Search for the cell housing the specified text and yield its [X, Y] center coordinate. 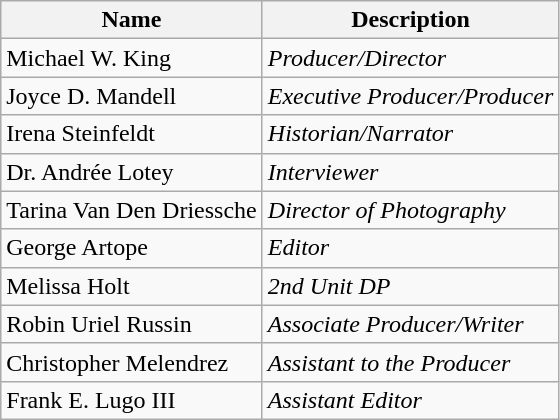
Producer/Director [410, 58]
Irena Steinfeldt [132, 134]
Joyce D. Mandell [132, 96]
Interviewer [410, 172]
George Artope [132, 248]
Frank E. Lugo III [132, 400]
Editor [410, 248]
Christopher Melendrez [132, 362]
Assistant Editor [410, 400]
Description [410, 20]
Associate Producer/Writer [410, 324]
Melissa Holt [132, 286]
Robin Uriel Russin [132, 324]
Dr. Andrée Lotey [132, 172]
Tarina Van Den Driessche [132, 210]
2nd Unit DP [410, 286]
Assistant to the Producer [410, 362]
Historian/Narrator [410, 134]
Name [132, 20]
Michael W. King [132, 58]
Director of Photography [410, 210]
Executive Producer/Producer [410, 96]
